Scan for the cell matching the given text and deliver its [x, y] coordinate at center. 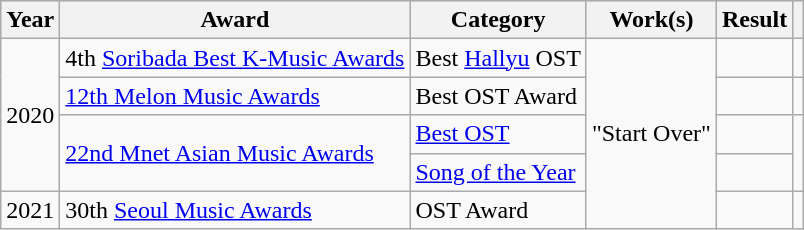
"Start Over" [651, 134]
Best OST [498, 134]
12th Melon Music Awards [235, 96]
2021 [30, 210]
OST Award [498, 210]
4th Soribada Best K-Music Awards [235, 58]
22nd Mnet Asian Music Awards [235, 153]
2020 [30, 115]
Award [235, 20]
Year [30, 20]
Category [498, 20]
Song of the Year [498, 172]
Best Hallyu OST [498, 58]
Result [754, 20]
Work(s) [651, 20]
30th Seoul Music Awards [235, 210]
Best OST Award [498, 96]
